Identify which cell holds the provided text, then report its [X, Y] central coordinate. 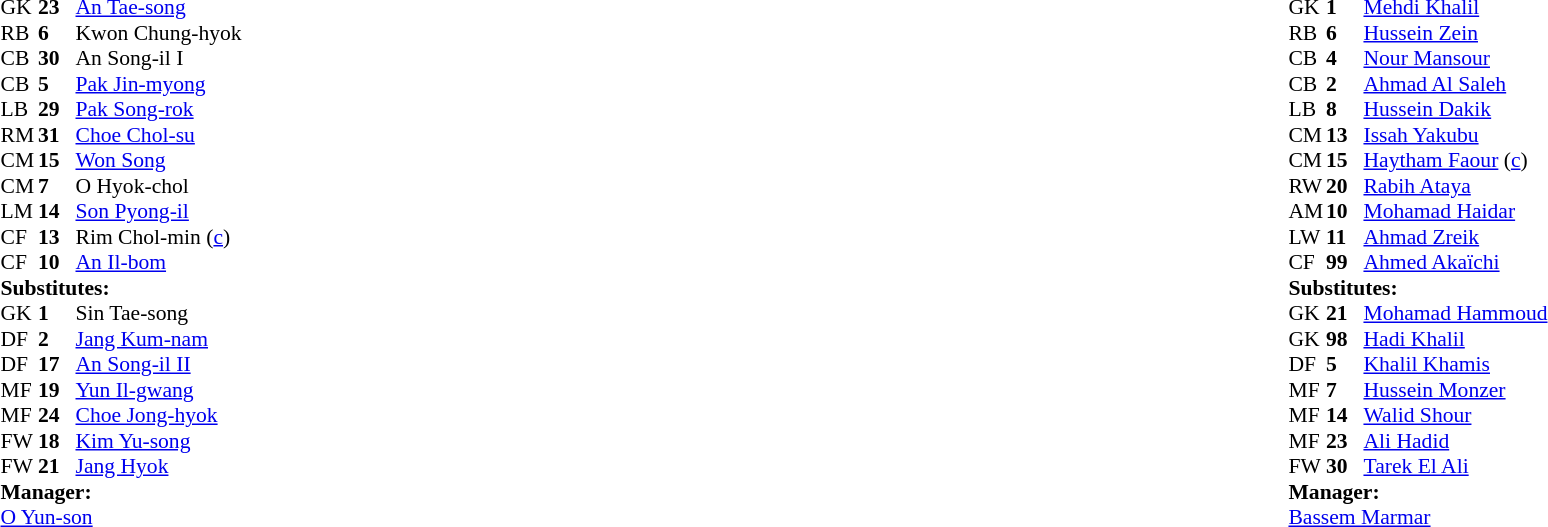
Ahmad Zreik [1455, 237]
An Song-il I [159, 59]
An Il-bom [159, 263]
29 [57, 109]
31 [57, 135]
Choe Chol-su [159, 135]
Kim Yu-song [159, 441]
Ahmad Al Saleh [1455, 84]
Pak Jin-myong [159, 84]
23 [1345, 441]
Rabih Ataya [1455, 186]
98 [1345, 339]
17 [57, 365]
8 [1345, 109]
Hadi Khalil [1455, 339]
1 [57, 313]
Ahmed Akaïchi [1455, 263]
4 [1345, 59]
Hussein Monzer [1455, 390]
RM [19, 135]
Mohamad Haidar [1455, 211]
Haytham Faour (c) [1455, 161]
AM [1307, 211]
Hussein Zein [1455, 33]
Hussein Dakik [1455, 109]
O Hyok-chol [159, 186]
Son Pyong-il [159, 211]
19 [57, 390]
Won Song [159, 161]
Choe Jong-hyok [159, 415]
11 [1345, 237]
Kwon Chung-hyok [159, 33]
Khalil Khamis [1455, 365]
LM [19, 211]
RW [1307, 186]
24 [57, 415]
Nour Mansour [1455, 59]
20 [1345, 186]
Rim Chol-min (c) [159, 237]
99 [1345, 263]
Ali Hadid [1455, 441]
Jang Hyok [159, 467]
An Song-il II [159, 365]
Sin Tae-song [159, 313]
Tarek El Ali [1455, 467]
Mohamad Hammoud [1455, 313]
LW [1307, 237]
Issah Yakubu [1455, 135]
18 [57, 441]
Yun Il-gwang [159, 390]
Pak Song-rok [159, 109]
Jang Kum-nam [159, 339]
Walid Shour [1455, 415]
